Locate the cell with the specified text and output its [x, y] center coordinate. 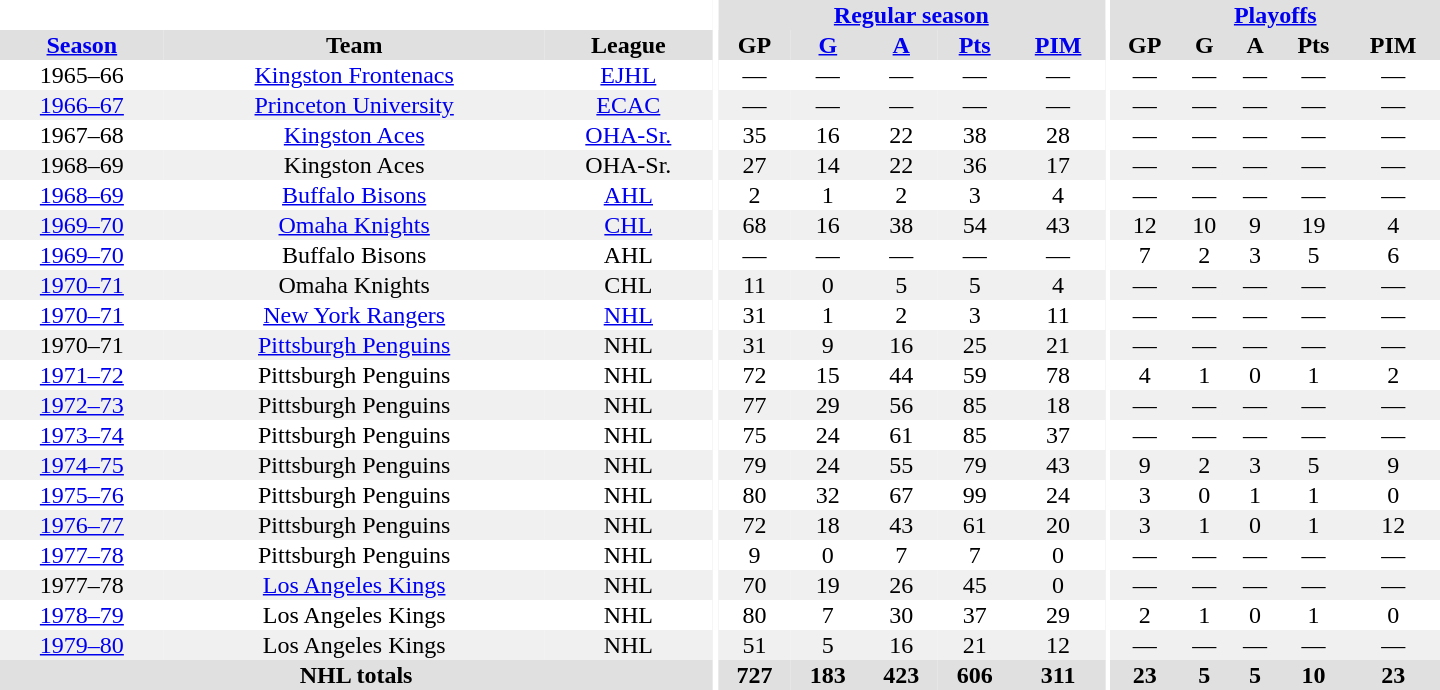
1974–75 [82, 465]
14 [828, 165]
51 [754, 645]
30 [902, 615]
36 [974, 165]
1979–80 [82, 645]
55 [902, 465]
EJHL [629, 75]
26 [902, 585]
25 [974, 345]
Princeton University [354, 105]
27 [754, 165]
20 [1058, 525]
32 [828, 495]
28 [1058, 135]
35 [754, 135]
70 [754, 585]
44 [902, 375]
15 [828, 375]
77 [754, 405]
45 [974, 585]
423 [902, 675]
1978–79 [82, 615]
727 [754, 675]
59 [974, 375]
67 [902, 495]
1966–67 [82, 105]
183 [828, 675]
54 [974, 225]
1976–77 [82, 525]
1971–72 [82, 375]
Team [354, 45]
1972–73 [82, 405]
NHL totals [356, 675]
Kingston Frontenacs [354, 75]
Regular season [912, 15]
606 [974, 675]
League [629, 45]
78 [1058, 375]
311 [1058, 675]
New York Rangers [354, 315]
17 [1058, 165]
1975–76 [82, 495]
1967–68 [82, 135]
56 [902, 405]
68 [754, 225]
1965–66 [82, 75]
Playoffs [1275, 15]
1973–74 [82, 435]
99 [974, 495]
Season [82, 45]
6 [1393, 255]
75 [754, 435]
ECAC [629, 105]
